Return (x, y) of the center of cell containing provided text 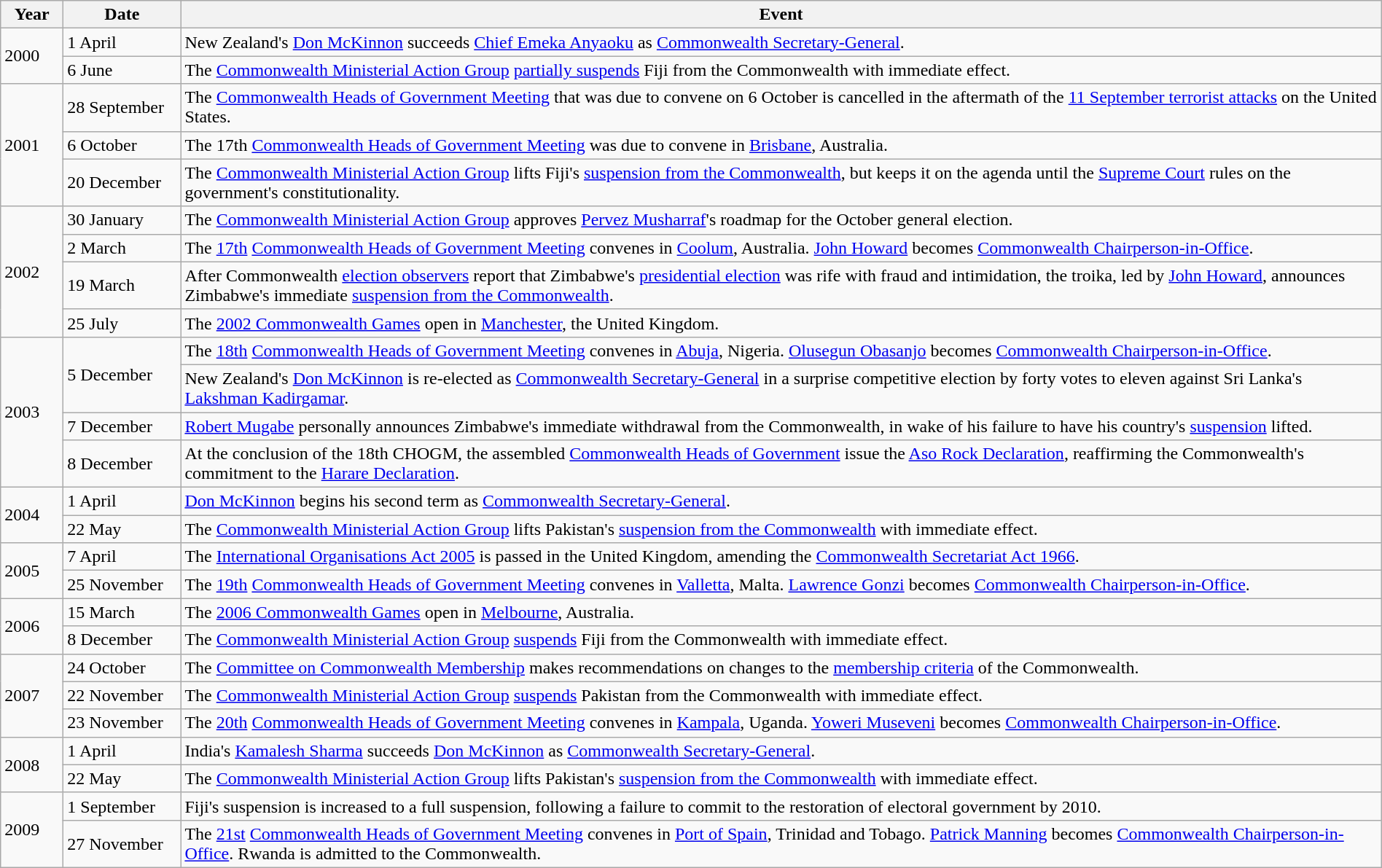
The Commonwealth Ministerial Action Group partially suspends Fiji from the Commonwealth with immediate effect. (781, 70)
1 September (122, 806)
6 June (122, 70)
2009 (32, 829)
The Committee on Commonwealth Membership makes recommendations on changes to the membership criteria of the Commonwealth. (781, 668)
Year (32, 15)
20 December (122, 182)
The Commonwealth Ministerial Action Group suspends Fiji from the Commonwealth with immediate effect. (781, 640)
India's Kamalesh Sharma succeeds Don McKinnon as Commonwealth Secretary-General. (781, 751)
2005 (32, 571)
7 December (122, 426)
28 September (122, 108)
2006 (32, 626)
The 18th Commonwealth Heads of Government Meeting convenes in Abuja, Nigeria. Olusegun Obasanjo becomes Commonwealth Chairperson-in-Office. (781, 351)
The Commonwealth Ministerial Action Group approves Pervez Musharraf's roadmap for the October general election. (781, 220)
25 July (122, 323)
22 November (122, 695)
6 October (122, 145)
2007 (32, 695)
30 January (122, 220)
2 March (122, 248)
The Commonwealth Ministerial Action Group suspends Pakistan from the Commonwealth with immediate effect. (781, 695)
The 2006 Commonwealth Games open in Melbourne, Australia. (781, 612)
24 October (122, 668)
The International Organisations Act 2005 is passed in the United Kingdom, amending the Commonwealth Secretariat Act 1966. (781, 557)
27 November (122, 844)
5 December (122, 375)
2004 (32, 515)
The 19th Commonwealth Heads of Government Meeting convenes in Valletta, Malta. Lawrence Gonzi becomes Commonwealth Chairperson-in-Office. (781, 584)
2008 (32, 765)
New Zealand's Don McKinnon succeeds Chief Emeka Anyaoku as Commonwealth Secretary-General. (781, 42)
2002 (32, 271)
25 November (122, 584)
The 17th Commonwealth Heads of Government Meeting convenes in Coolum, Australia. John Howard becomes Commonwealth Chairperson-in-Office. (781, 248)
The 2002 Commonwealth Games open in Manchester, the United Kingdom. (781, 323)
15 March (122, 612)
23 November (122, 723)
2000 (32, 56)
2003 (32, 412)
19 March (122, 286)
Event (781, 15)
7 April (122, 557)
Date (122, 15)
Fiji's suspension is increased to a full suspension, following a failure to commit to the restoration of electoral government by 2010. (781, 806)
Don McKinnon begins his second term as Commonwealth Secretary-General. (781, 501)
The 20th Commonwealth Heads of Government Meeting convenes in Kampala, Uganda. Yoweri Museveni becomes Commonwealth Chairperson-in-Office. (781, 723)
The 17th Commonwealth Heads of Government Meeting was due to convene in Brisbane, Australia. (781, 145)
2001 (32, 145)
